Locate the cell with the specified text and output its [x, y] center coordinate. 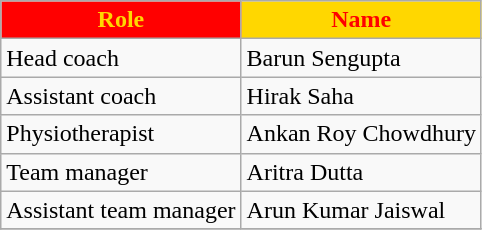
Ankan Roy Chowdhury [361, 134]
Name [361, 20]
Arun Kumar Jaiswal [361, 210]
Physiotherapist [121, 134]
Aritra Dutta [361, 172]
Assistant coach [121, 96]
Role [121, 20]
Assistant team manager [121, 210]
Barun Sengupta [361, 58]
Hirak Saha [361, 96]
Team manager [121, 172]
Head coach [121, 58]
